From the cell containing the given text, extract its center point as [X, Y] coordinate. 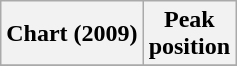
Chart (2009) [72, 34]
Peakposition [189, 34]
